Scan for the cell matching the given text and deliver its [x, y] coordinate at center. 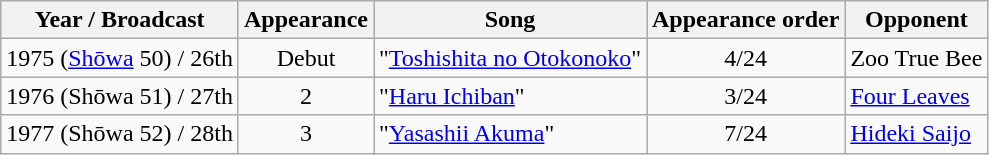
Opponent [916, 20]
4/24 [745, 58]
Debut [306, 58]
1977 (Shōwa 52) / 28th [120, 134]
7/24 [745, 134]
1976 (Shōwa 51) / 27th [120, 96]
"Haru Ichiban" [510, 96]
Appearance [306, 20]
2 [306, 96]
"Toshishita no Otokonoko" [510, 58]
Four Leaves [916, 96]
Year / Broadcast [120, 20]
1975 (Shōwa 50) / 26th [120, 58]
3 [306, 134]
Zoo True Bee [916, 58]
"Yasashii Akuma" [510, 134]
Hideki Saijo [916, 134]
Song [510, 20]
Appearance order [745, 20]
3/24 [745, 96]
